Provide the (X, Y) coordinate of the cell's center where the given text is located.  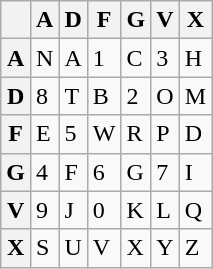
I (195, 172)
B (104, 96)
T (73, 96)
P (165, 134)
W (104, 134)
L (165, 210)
M (195, 96)
8 (44, 96)
Q (195, 210)
C (136, 58)
Y (165, 248)
4 (44, 172)
0 (104, 210)
1 (104, 58)
2 (136, 96)
R (136, 134)
3 (165, 58)
N (44, 58)
H (195, 58)
7 (165, 172)
U (73, 248)
J (73, 210)
9 (44, 210)
K (136, 210)
6 (104, 172)
Z (195, 248)
5 (73, 134)
O (165, 96)
E (44, 134)
S (44, 248)
